Find where the given text appears and provide that cell's center as [X, Y] coordinate. 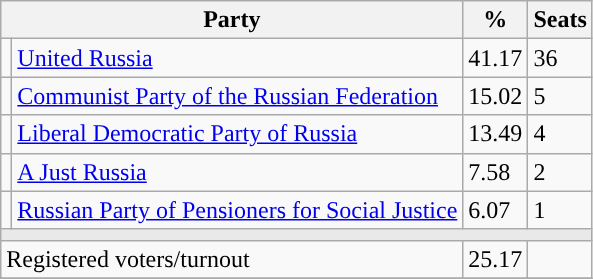
5 [560, 96]
25.17 [496, 259]
6.07 [496, 210]
Seats [560, 20]
7.58 [496, 172]
United Russia [238, 58]
% [496, 20]
13.49 [496, 134]
2 [560, 172]
36 [560, 58]
Party [232, 20]
Registered voters/turnout [232, 259]
41.17 [496, 58]
15.02 [496, 96]
4 [560, 134]
Liberal Democratic Party of Russia [238, 134]
Russian Party of Pensioners for Social Justice [238, 210]
1 [560, 210]
A Just Russia [238, 172]
Communist Party of the Russian Federation [238, 96]
